Extract the [X, Y] coordinate from the center of the cell holding the provided text.  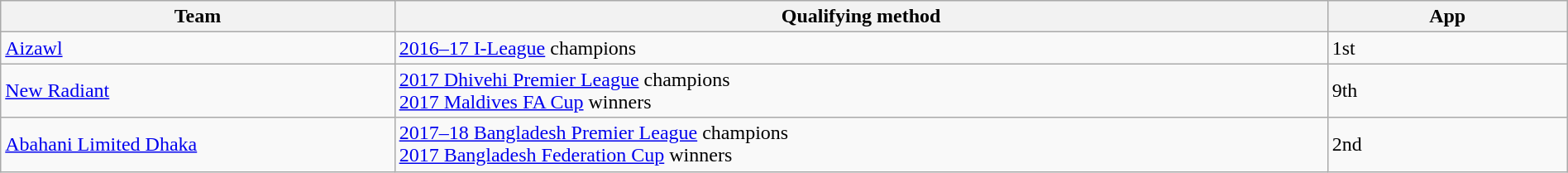
9th [1447, 91]
App [1447, 17]
1st [1447, 48]
Abahani Limited Dhaka [198, 144]
2016–17 I-League champions [861, 48]
2nd [1447, 144]
Team [198, 17]
Qualifying method [861, 17]
New Radiant [198, 91]
Aizawl [198, 48]
2017 Dhivehi Premier League champions2017 Maldives FA Cup winners [861, 91]
2017–18 Bangladesh Premier League champions2017 Bangladesh Federation Cup winners [861, 144]
